Provide the (X, Y) coordinate of the cell's center where the given text is located.  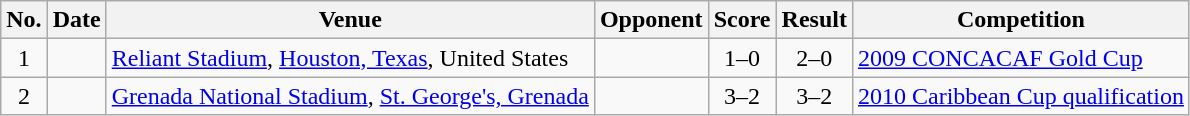
1 (24, 58)
Reliant Stadium, Houston, Texas, United States (350, 58)
Grenada National Stadium, St. George's, Grenada (350, 96)
Opponent (651, 20)
Venue (350, 20)
2–0 (814, 58)
Result (814, 20)
Competition (1020, 20)
2009 CONCACAF Gold Cup (1020, 58)
Date (76, 20)
2 (24, 96)
Score (742, 20)
1–0 (742, 58)
2010 Caribbean Cup qualification (1020, 96)
No. (24, 20)
